Detect which cell encompasses the target text, then output its (x, y) center coordinate. 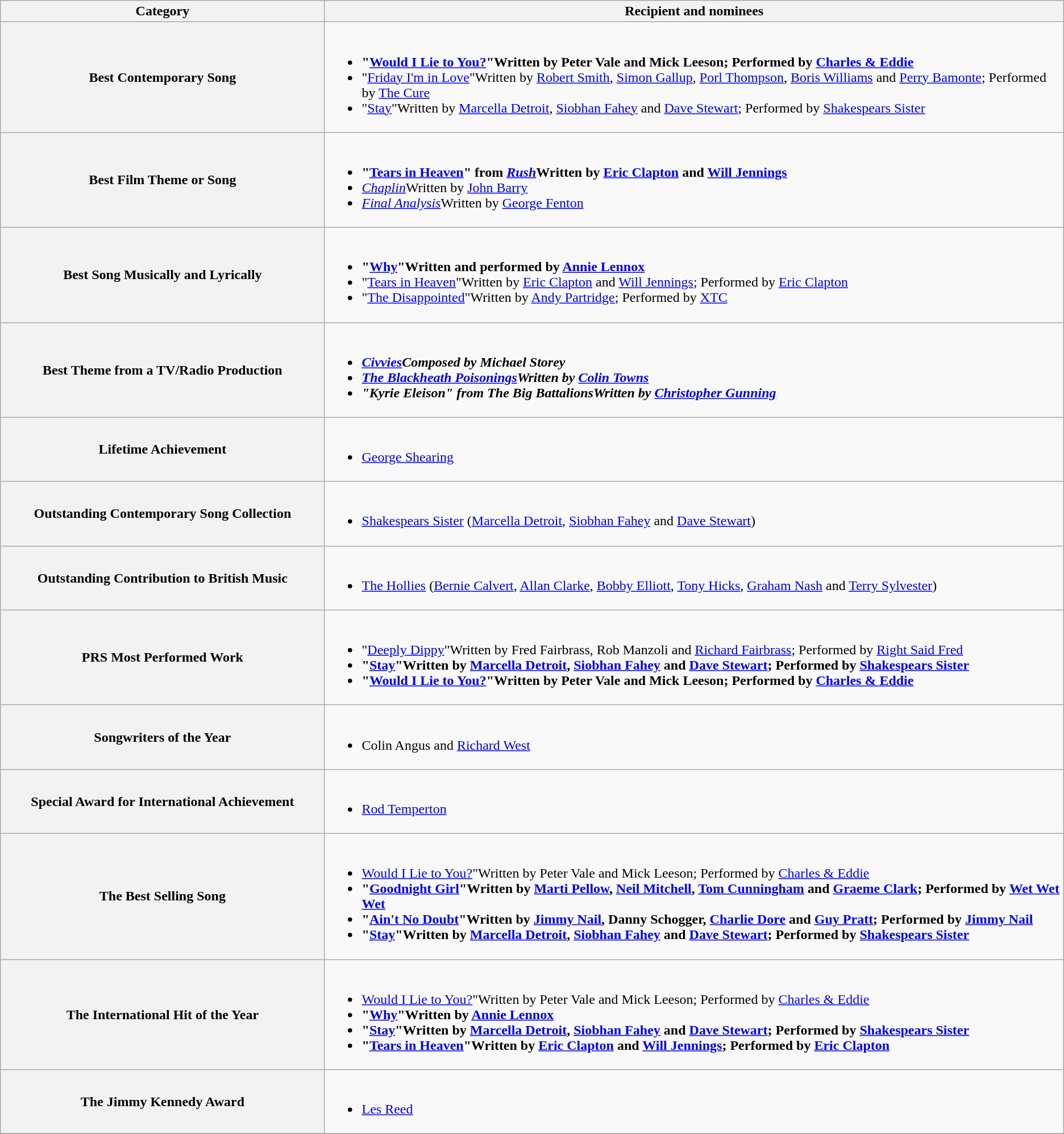
Shakespears Sister (Marcella Detroit, Siobhan Fahey and Dave Stewart) (694, 514)
Colin Angus and Richard West (694, 737)
Les Reed (694, 1102)
The International Hit of the Year (163, 1015)
"Tears in Heaven" from RushWritten by Eric Clapton and Will JenningsChaplinWritten by John BarryFinal AnalysisWritten by George Fenton (694, 180)
The Jimmy Kennedy Award (163, 1102)
Rod Temperton (694, 801)
Lifetime Achievement (163, 449)
Best Contemporary Song (163, 77)
The Best Selling Song (163, 896)
CivviesComposed by Michael StoreyThe Blackheath PoisoningsWritten by Colin Towns"Kyrie Eleison" from The Big BattalionsWritten by Christopher Gunning (694, 369)
Outstanding Contribution to British Music (163, 578)
Best Song Musically and Lyrically (163, 275)
PRS Most Performed Work (163, 657)
Best Film Theme or Song (163, 180)
Outstanding Contemporary Song Collection (163, 514)
The Hollies (Bernie Calvert, Allan Clarke, Bobby Elliott, Tony Hicks, Graham Nash and Terry Sylvester) (694, 578)
Songwriters of the Year (163, 737)
Recipient and nominees (694, 11)
Best Theme from a TV/Radio Production (163, 369)
George Shearing (694, 449)
Special Award for International Achievement (163, 801)
Category (163, 11)
